Detect which cell encompasses the target text, then output its [X, Y] center coordinate. 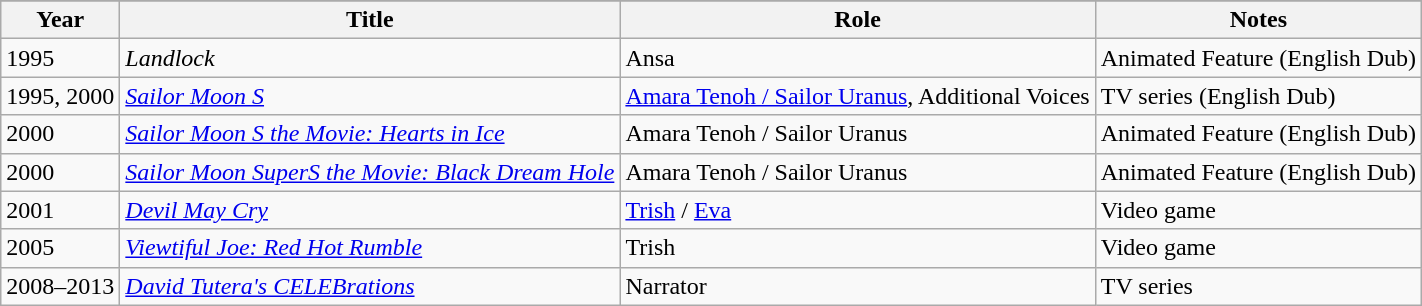
Sailor Moon SuperS the Movie: Black Dream Hole [370, 172]
Sailor Moon S [370, 96]
Role [858, 20]
2001 [60, 210]
Title [370, 20]
Year [60, 20]
1995, 2000 [60, 96]
Narrator [858, 286]
Viewtiful Joe: Red Hot Rumble [370, 248]
Landlock [370, 58]
1995 [60, 58]
Devil May Cry [370, 210]
Ansa [858, 58]
TV series (English Dub) [1258, 96]
David Tutera's CELEBrations [370, 286]
TV series [1258, 286]
Notes [1258, 20]
Amara Tenoh / Sailor Uranus, Additional Voices [858, 96]
2005 [60, 248]
Trish [858, 248]
Trish / Eva [858, 210]
2008–2013 [60, 286]
Sailor Moon S the Movie: Hearts in Ice [370, 134]
